Provide the (X, Y) coordinate of the cell's center where the given text is located.  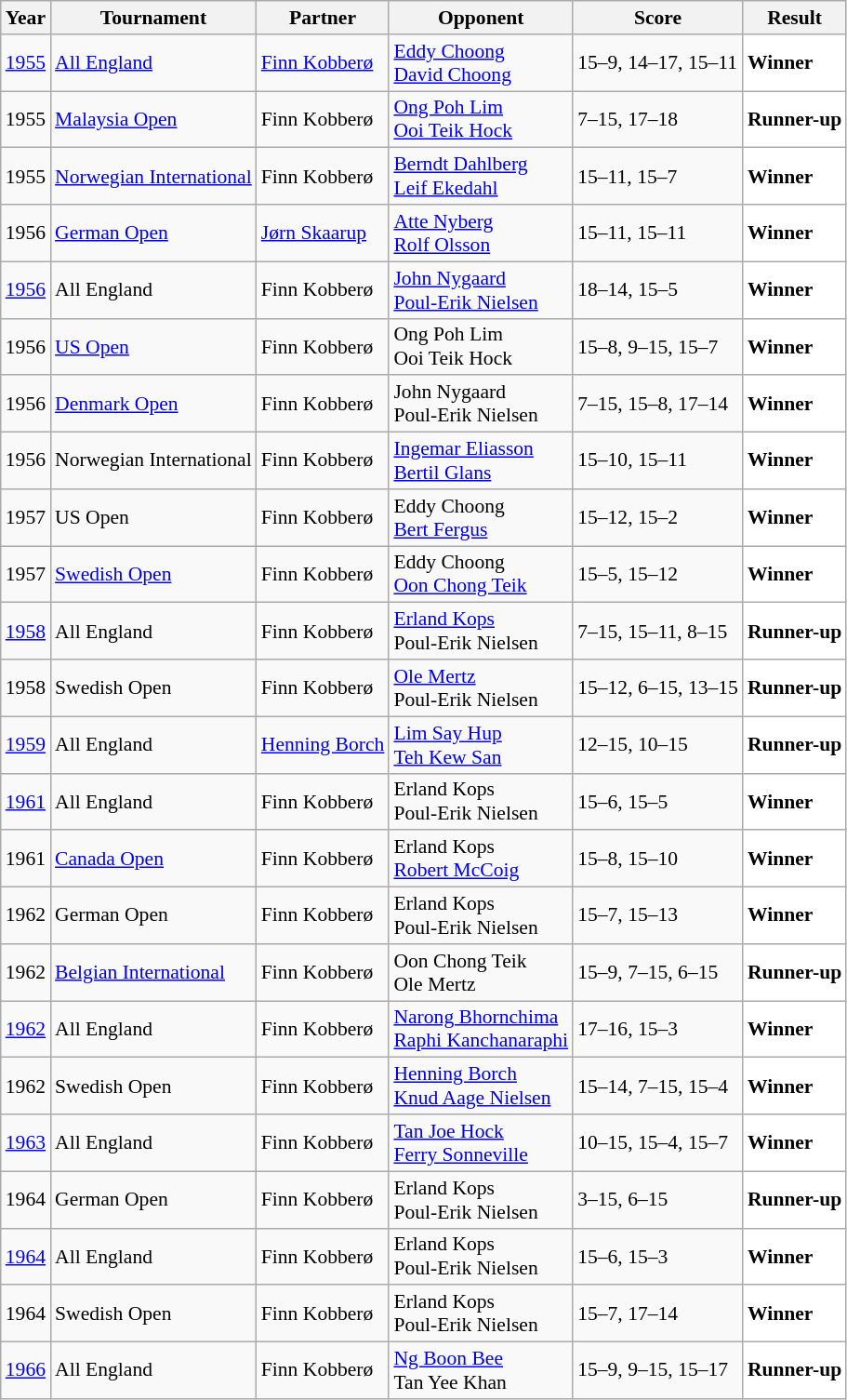
7–15, 17–18 (658, 119)
15–9, 9–15, 15–17 (658, 1371)
7–15, 15–8, 17–14 (658, 404)
Year (26, 18)
Berndt Dahlberg Leif Ekedahl (481, 177)
Tan Joe Hock Ferry Sonneville (481, 1142)
Oon Chong Teik Ole Mertz (481, 973)
Narong Bhornchima Raphi Kanchanaraphi (481, 1029)
15–5, 15–12 (658, 575)
Eddy Choong Oon Chong Teik (481, 575)
Ingemar Eliasson Bertil Glans (481, 461)
3–15, 6–15 (658, 1200)
15–6, 15–3 (658, 1256)
12–15, 10–15 (658, 744)
15–12, 15–2 (658, 517)
15–6, 15–5 (658, 802)
Tournament (153, 18)
Belgian International (153, 973)
Eddy Choong Bert Fergus (481, 517)
15–14, 7–15, 15–4 (658, 1087)
Erland Kops Robert McCoig (481, 860)
Ng Boon Bee Tan Yee Khan (481, 1371)
17–16, 15–3 (658, 1029)
Jørn Skaarup (324, 233)
Partner (324, 18)
15–9, 7–15, 6–15 (658, 973)
Score (658, 18)
15–10, 15–11 (658, 461)
Result (794, 18)
Eddy Choong David Choong (481, 63)
Ole Mertz Poul-Erik Nielsen (481, 688)
15–9, 14–17, 15–11 (658, 63)
10–15, 15–4, 15–7 (658, 1142)
1959 (26, 744)
Atte Nyberg Rolf Olsson (481, 233)
15–8, 15–10 (658, 860)
15–11, 15–11 (658, 233)
Denmark Open (153, 404)
15–12, 6–15, 13–15 (658, 688)
18–14, 15–5 (658, 290)
Henning Borch Knud Aage Nielsen (481, 1087)
Malaysia Open (153, 119)
Lim Say Hup Teh Kew San (481, 744)
Opponent (481, 18)
Canada Open (153, 860)
15–7, 15–13 (658, 915)
1966 (26, 1371)
15–8, 9–15, 15–7 (658, 346)
Henning Borch (324, 744)
15–11, 15–7 (658, 177)
15–7, 17–14 (658, 1313)
7–15, 15–11, 8–15 (658, 631)
1963 (26, 1142)
